For the text-containing cell, return its midpoint in (x, y) coordinate format. 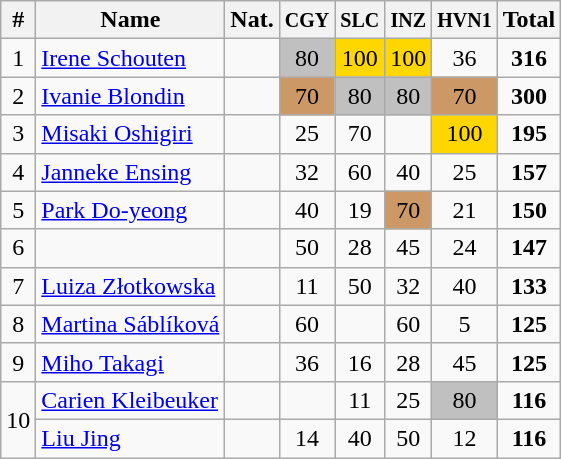
9 (18, 362)
7 (18, 286)
Luiza Złotkowska (130, 286)
Misaki Oshigiri (130, 134)
Name (130, 20)
150 (529, 210)
Total (529, 20)
2 (18, 96)
316 (529, 58)
CGY (307, 20)
133 (529, 286)
Irene Schouten (130, 58)
Janneke Ensing (130, 172)
Ivanie Blondin (130, 96)
147 (529, 248)
Carien Kleibeuker (130, 400)
SLC (360, 20)
3 (18, 134)
INZ (408, 20)
19 (360, 210)
HVN1 (465, 20)
16 (360, 362)
Liu Jing (130, 438)
Miho Takagi (130, 362)
# (18, 20)
8 (18, 324)
Nat. (252, 20)
10 (18, 419)
6 (18, 248)
300 (529, 96)
Martina Sáblíková (130, 324)
195 (529, 134)
4 (18, 172)
14 (307, 438)
1 (18, 58)
157 (529, 172)
Park Do-yeong (130, 210)
21 (465, 210)
12 (465, 438)
24 (465, 248)
